Search for the cell housing the specified text and yield its [X, Y] center coordinate. 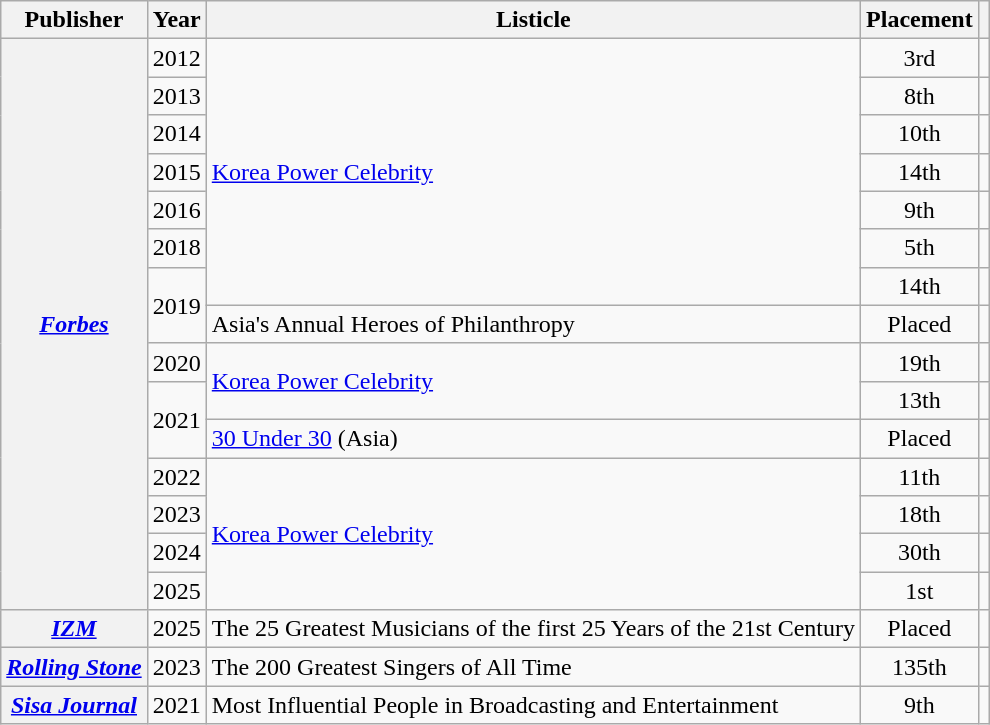
2012 [176, 58]
2015 [176, 172]
Forbes [74, 324]
8th [920, 96]
Rolling Stone [74, 667]
Publisher [74, 20]
Placement [920, 20]
2014 [176, 134]
Year [176, 20]
2016 [176, 210]
10th [920, 134]
Listicle [533, 20]
5th [920, 248]
13th [920, 400]
135th [920, 667]
2024 [176, 553]
2020 [176, 362]
2018 [176, 248]
3rd [920, 58]
Most Influential People in Broadcasting and Entertainment [533, 705]
1st [920, 591]
2013 [176, 96]
19th [920, 362]
2019 [176, 305]
2022 [176, 477]
18th [920, 515]
IZM [74, 629]
The 25 Greatest Musicians of the first 25 Years of the 21st Century [533, 629]
11th [920, 477]
The 200 Greatest Singers of All Time [533, 667]
30 Under 30 (Asia) [533, 438]
Sisa Journal [74, 705]
30th [920, 553]
Asia's Annual Heroes of Philanthropy [533, 324]
